Search for the cell housing the specified text and yield its [x, y] center coordinate. 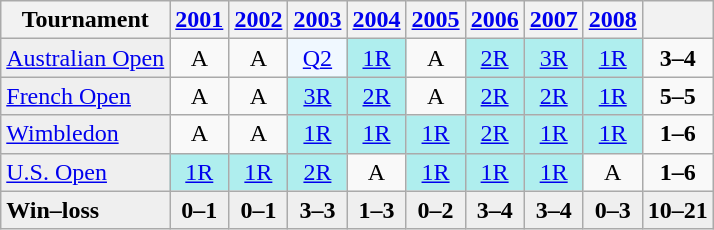
3–3 [318, 210]
2008 [612, 20]
Wimbledon [86, 134]
Tournament [86, 20]
2005 [436, 20]
1–3 [376, 210]
2004 [376, 20]
French Open [86, 96]
0–3 [612, 210]
Q2 [318, 58]
10–21 [678, 210]
2007 [554, 20]
2006 [494, 20]
0–2 [436, 210]
5–5 [678, 96]
Australian Open [86, 58]
2001 [200, 20]
U.S. Open [86, 172]
Win–loss [86, 210]
2003 [318, 20]
2002 [258, 20]
